Locate the cell with the specified text and output its [x, y] center coordinate. 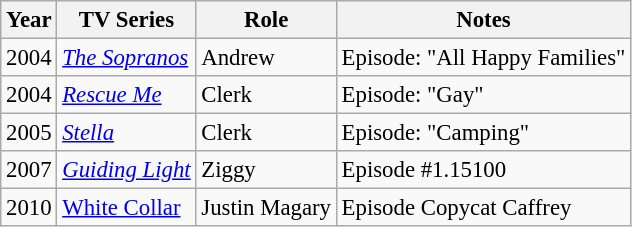
Episode Copycat Caffrey [483, 208]
TV Series [126, 20]
Year [29, 20]
Episode: "Camping" [483, 133]
The Sopranos [126, 58]
White Collar [126, 208]
2007 [29, 170]
Rescue Me [126, 95]
Justin Magary [266, 208]
Ziggy [266, 170]
Episode: "Gay" [483, 95]
Andrew [266, 58]
Stella [126, 133]
2010 [29, 208]
Guiding Light [126, 170]
Notes [483, 20]
Episode #1.15100 [483, 170]
Role [266, 20]
2005 [29, 133]
Episode: "All Happy Families" [483, 58]
